Output the [x, y] coordinate of the center of the cell containing the given text.  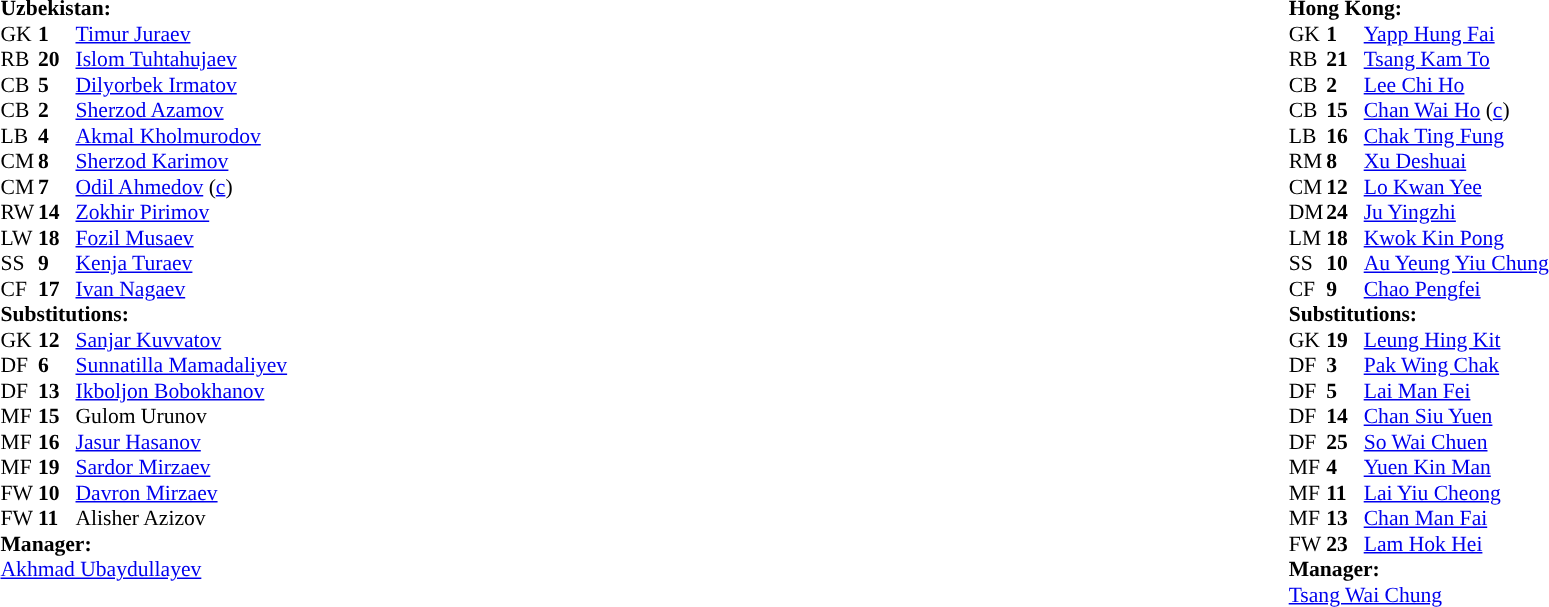
DM [1308, 213]
3 [1345, 365]
Ju Yingzhi [1456, 213]
Chan Siu Yuen [1456, 417]
Yuen Kin Man [1456, 467]
Kenja Turaev [182, 263]
6 [57, 365]
Fozil Musaev [182, 238]
17 [57, 289]
Chan Man Fai [1456, 519]
Zokhir Pirimov [182, 213]
RW [19, 213]
Alisher Azizov [182, 519]
Sunnatilla Mamadaliyev [182, 365]
Sardor Mirzaev [182, 467]
24 [1345, 213]
Chao Pengfei [1456, 289]
Lai Man Fei [1456, 391]
Jasur Hasanov [182, 442]
Sherzod Azamov [182, 111]
Au Yeung Yiu Chung [1456, 263]
7 [57, 187]
LW [19, 238]
Yapp Hung Fai [1456, 34]
Lee Chi Ho [1456, 85]
23 [1345, 544]
So Wai Chuen [1456, 442]
Islom Tuhtahujaev [182, 59]
Davron Mirzaev [182, 493]
Lo Kwan Yee [1456, 187]
Xu Deshuai [1456, 161]
Lam Hok Hei [1456, 544]
Sherzod Karimov [182, 161]
Ivan Nagaev [182, 289]
Chan Wai Ho (c) [1456, 111]
Ikboljon Bobokhanov [182, 391]
21 [1345, 59]
Tsang Kam To [1456, 59]
RM [1308, 161]
LM [1308, 238]
Akmal Kholmurodov [182, 136]
Pak Wing Chak [1456, 365]
Kwok Kin Pong [1456, 238]
Odil Ahmedov (c) [182, 187]
Dilyorbek Irmatov [182, 85]
25 [1345, 442]
Lai Yiu Cheong [1456, 493]
Timur Juraev [182, 34]
Akhmad Ubaydullayev [144, 569]
20 [57, 59]
Leung Hing Kit [1456, 340]
Chak Ting Fung [1456, 136]
Gulom Urunov [182, 417]
Sanjar Kuvvatov [182, 340]
